Capture the cell that displays the provided text and extract its [X, Y] central coordinate. 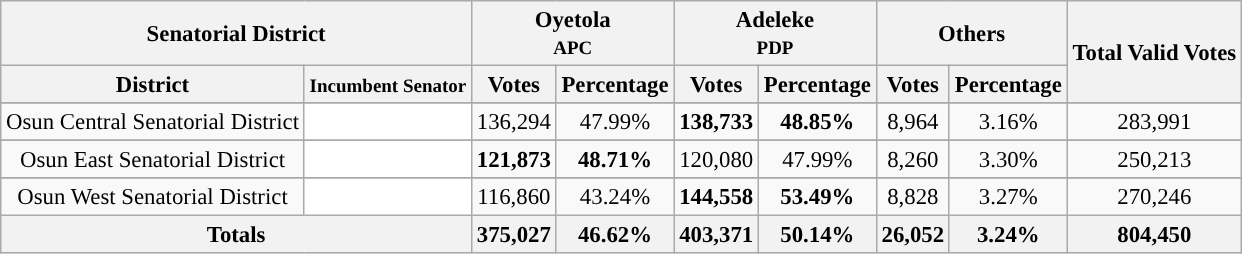
OyetolaAPC [573, 34]
138,733 [716, 122]
Total Valid Votes [1154, 52]
270,246 [1154, 197]
26,052 [912, 235]
8,964 [912, 122]
District [153, 85]
403,371 [716, 235]
136,294 [514, 122]
Others [972, 34]
53.49% [817, 197]
3.30% [1008, 160]
AdelekePDP [775, 34]
804,450 [1154, 235]
48.85% [817, 122]
120,080 [716, 160]
3.27% [1008, 197]
Totals [236, 235]
121,873 [514, 160]
Senatorial District [236, 34]
Incumbent Senator [388, 85]
Osun Central Senatorial District [153, 122]
46.62% [615, 235]
50.14% [817, 235]
43.24% [615, 197]
250,213 [1154, 160]
144,558 [716, 197]
375,027 [514, 235]
Osun East Senatorial District [153, 160]
Osun West Senatorial District [153, 197]
116,860 [514, 197]
283,991 [1154, 122]
3.24% [1008, 235]
8,828 [912, 197]
8,260 [912, 160]
3.16% [1008, 122]
48.71% [615, 160]
